Provide the (x, y) coordinate of the cell's center where the given text is located.  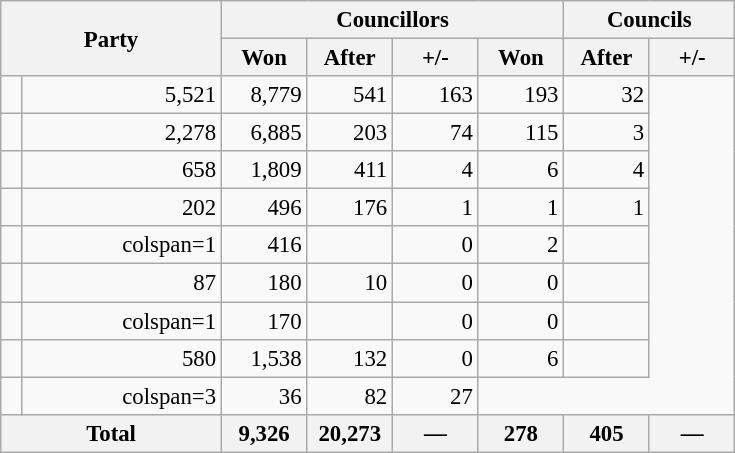
Party (112, 38)
2,278 (121, 133)
658 (121, 170)
32 (607, 95)
170 (264, 321)
132 (350, 358)
278 (521, 433)
9,326 (264, 433)
36 (264, 396)
203 (350, 133)
82 (350, 396)
180 (264, 283)
1,809 (264, 170)
Total (112, 433)
115 (521, 133)
74 (436, 133)
176 (350, 208)
27 (436, 396)
8,779 (264, 95)
10 (350, 283)
193 (521, 95)
87 (121, 283)
496 (264, 208)
colspan=3 (121, 396)
202 (121, 208)
20,273 (350, 433)
416 (264, 245)
1,538 (264, 358)
405 (607, 433)
411 (350, 170)
541 (350, 95)
Councillors (392, 20)
580 (121, 358)
3 (607, 133)
2 (521, 245)
6,885 (264, 133)
163 (436, 95)
Councils (650, 20)
5,521 (121, 95)
